Extract the (X, Y) coordinate from the center of the cell holding the provided text.  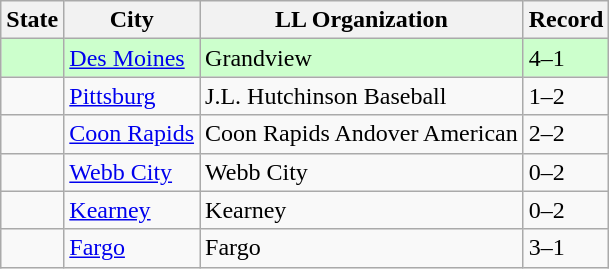
City (132, 20)
J.L. Hutchinson Baseball (362, 96)
Pittsburg (132, 96)
Des Moines (132, 58)
1–2 (566, 96)
Record (566, 20)
Coon Rapids (132, 134)
3–1 (566, 248)
LL Organization (362, 20)
State (32, 20)
Grandview (362, 58)
4–1 (566, 58)
Coon Rapids Andover American (362, 134)
2–2 (566, 134)
